Return the [X, Y] coordinate for the center point of the cell that contains the specified text.  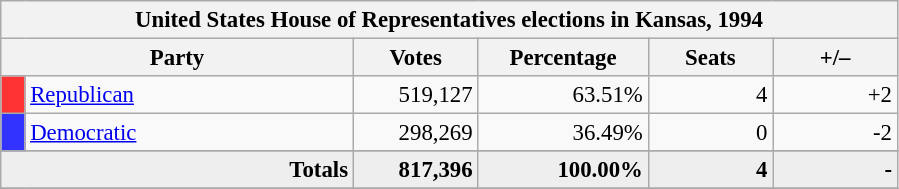
Republican [189, 95]
United States House of Representatives elections in Kansas, 1994 [450, 20]
Seats [710, 58]
+/– [836, 58]
36.49% [563, 133]
100.00% [563, 170]
519,127 [416, 95]
+2 [836, 95]
-2 [836, 133]
298,269 [416, 133]
Votes [416, 58]
63.51% [563, 95]
817,396 [416, 170]
Party [178, 58]
Totals [178, 170]
Percentage [563, 58]
- [836, 170]
0 [710, 133]
Democratic [189, 133]
